Find where the given text appears and provide that cell's center as [x, y] coordinate. 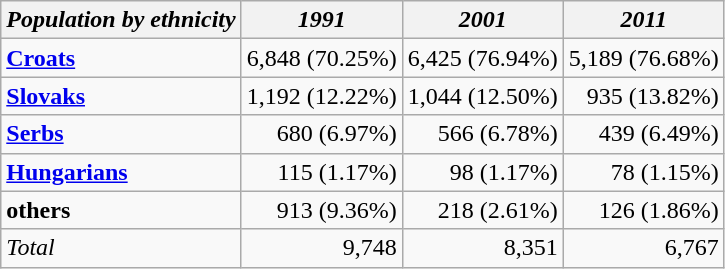
Population by ethnicity [121, 20]
Croats [121, 58]
6,848 (70.25%) [322, 58]
218 (2.61%) [482, 210]
1,044 (12.50%) [482, 96]
2011 [644, 20]
439 (6.49%) [644, 134]
913 (9.36%) [322, 210]
98 (1.17%) [482, 172]
Hungarians [121, 172]
1991 [322, 20]
5,189 (76.68%) [644, 58]
2001 [482, 20]
680 (6.97%) [322, 134]
1,192 (12.22%) [322, 96]
8,351 [482, 248]
126 (1.86%) [644, 210]
6,767 [644, 248]
Total [121, 248]
Serbs [121, 134]
566 (6.78%) [482, 134]
935 (13.82%) [644, 96]
others [121, 210]
9,748 [322, 248]
6,425 (76.94%) [482, 58]
Slovaks [121, 96]
78 (1.15%) [644, 172]
115 (1.17%) [322, 172]
